Output the [X, Y] coordinate of the center of the cell containing the given text.  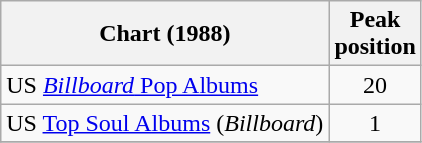
20 [375, 85]
US Billboard Pop Albums [165, 85]
US Top Soul Albums (Billboard) [165, 123]
1 [375, 123]
Peakposition [375, 34]
Chart (1988) [165, 34]
